Identify which cell holds the provided text, then report its (X, Y) central coordinate. 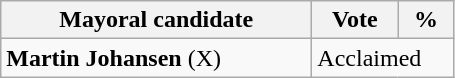
Mayoral candidate (156, 20)
% (426, 20)
Acclaimed (383, 58)
Vote (355, 20)
Martin Johansen (X) (156, 58)
